Identify which cell holds the provided text, then report its (x, y) central coordinate. 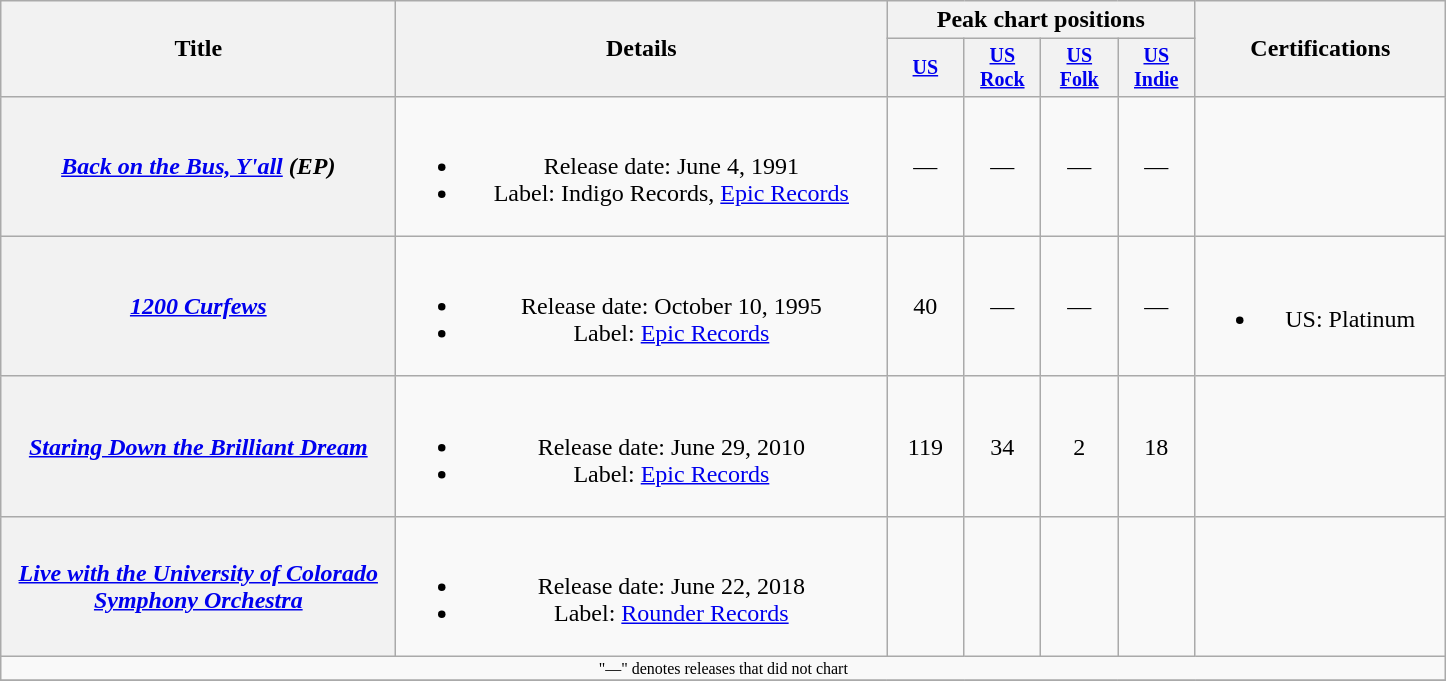
US: Platinum (1320, 306)
2 (1080, 446)
119 (926, 446)
Live with the University of Colorado Symphony Orchestra (198, 586)
1200 Curfews (198, 306)
Staring Down the Brilliant Dream (198, 446)
Release date: June 4, 1991Label: Indigo Records, Epic Records (642, 166)
US Folk (1080, 68)
Release date: October 10, 1995Label: Epic Records (642, 306)
US Indie (1156, 68)
Title (198, 49)
US Rock (1002, 68)
Back on the Bus, Y'all (EP) (198, 166)
Peak chart positions (1041, 20)
40 (926, 306)
18 (1156, 446)
Release date: June 29, 2010Label: Epic Records (642, 446)
US (926, 68)
"—" denotes releases that did not chart (724, 669)
Details (642, 49)
34 (1002, 446)
Certifications (1320, 49)
Release date: June 22, 2018Label: Rounder Records (642, 586)
